Output the (X, Y) coordinate of the center of the cell containing the given text.  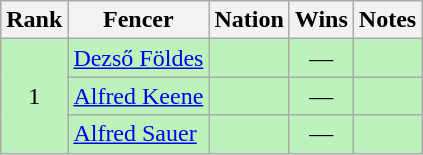
Rank (34, 20)
Alfred Sauer (138, 134)
Nation (249, 20)
Fencer (138, 20)
Wins (321, 20)
Alfred Keene (138, 96)
Notes (387, 20)
1 (34, 96)
Dezső Földes (138, 58)
